Determine the [X, Y] coordinate at the center of the cell enclosing the given text.  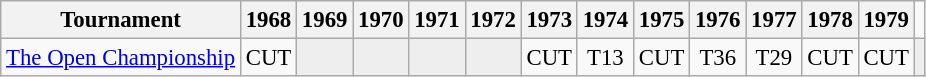
1979 [886, 20]
T29 [774, 58]
1969 [325, 20]
Tournament [121, 20]
1977 [774, 20]
The Open Championship [121, 58]
1975 [661, 20]
1972 [493, 20]
1978 [830, 20]
T36 [718, 58]
T13 [605, 58]
1974 [605, 20]
1976 [718, 20]
1971 [437, 20]
1968 [268, 20]
1970 [381, 20]
1973 [549, 20]
